Output the [x, y] coordinate of the center of the cell containing the given text.  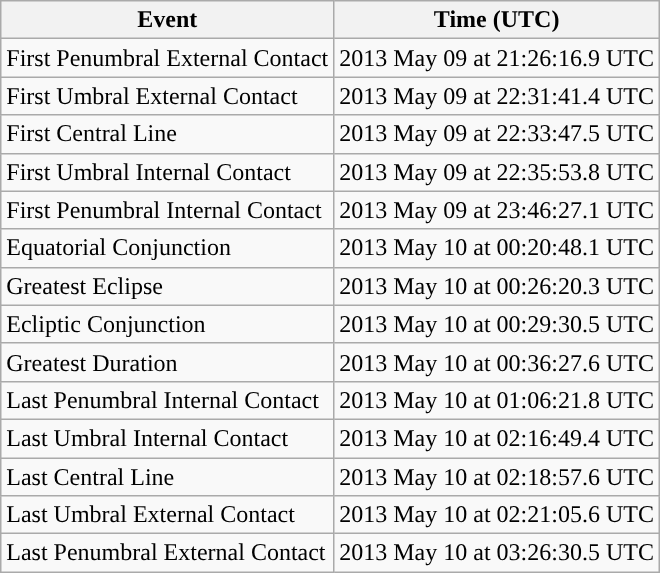
First Penumbral Internal Contact [168, 210]
First Penumbral External Contact [168, 58]
2013 May 10 at 02:18:57.6 UTC [497, 477]
2013 May 10 at 00:26:20.3 UTC [497, 286]
Equatorial Conjunction [168, 248]
Greatest Eclipse [168, 286]
Last Penumbral External Contact [168, 553]
First Central Line [168, 134]
2013 May 10 at 00:29:30.5 UTC [497, 324]
2013 May 09 at 21:26:16.9 UTC [497, 58]
Event [168, 20]
Last Umbral External Contact [168, 515]
2013 May 10 at 02:21:05.6 UTC [497, 515]
2013 May 10 at 02:16:49.4 UTC [497, 438]
2013 May 09 at 23:46:27.1 UTC [497, 210]
2013 May 10 at 01:06:21.8 UTC [497, 400]
2013 May 10 at 03:26:30.5 UTC [497, 553]
2013 May 09 at 22:33:47.5 UTC [497, 134]
First Umbral Internal Contact [168, 172]
Last Central Line [168, 477]
2013 May 09 at 22:35:53.8 UTC [497, 172]
Greatest Duration [168, 362]
2013 May 10 at 00:36:27.6 UTC [497, 362]
2013 May 10 at 00:20:48.1 UTC [497, 248]
Last Penumbral Internal Contact [168, 400]
2013 May 09 at 22:31:41.4 UTC [497, 96]
Ecliptic Conjunction [168, 324]
Time (UTC) [497, 20]
Last Umbral Internal Contact [168, 438]
First Umbral External Contact [168, 96]
